Determine the (X, Y) coordinate at the center of the cell enclosing the given text.  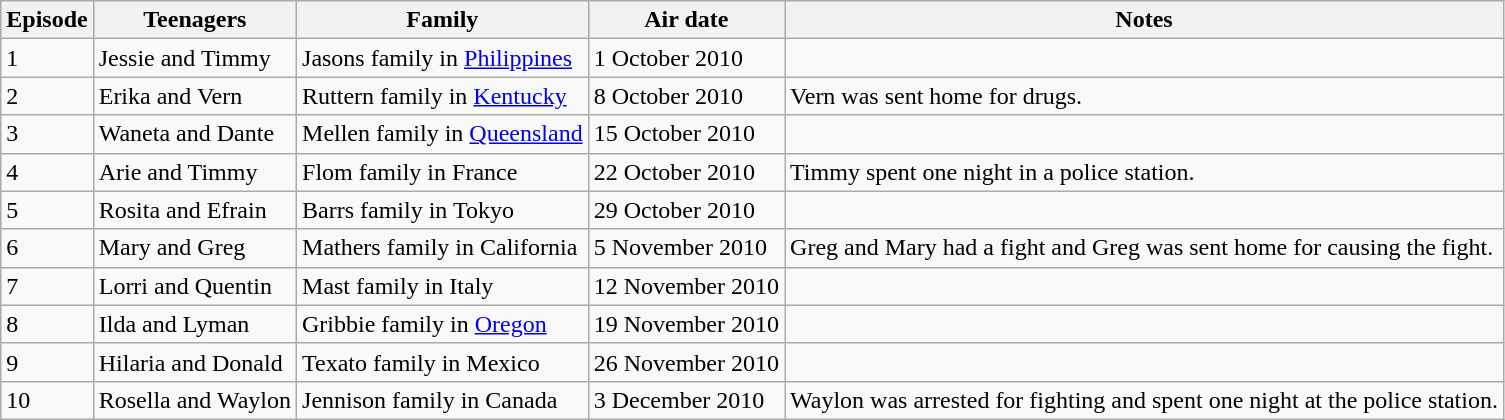
Mary and Greg (194, 248)
26 November 2010 (686, 362)
1 (47, 58)
Mast family in Italy (443, 286)
Greg and Mary had a fight and Greg was sent home for causing the fight. (1144, 248)
Ruttern family in Kentucky (443, 96)
12 November 2010 (686, 286)
Erika and Vern (194, 96)
Vern was sent home for drugs. (1144, 96)
Waneta and Dante (194, 134)
Timmy spent one night in a police station. (1144, 172)
15 October 2010 (686, 134)
Flom family in France (443, 172)
Jasons family in Philippines (443, 58)
Rosella and Waylon (194, 400)
22 October 2010 (686, 172)
3 (47, 134)
Mathers family in California (443, 248)
Hilaria and Donald (194, 362)
Waylon was arrested for fighting and spent one night at the police station. (1144, 400)
3 December 2010 (686, 400)
Jennison family in Canada (443, 400)
Lorri and Quentin (194, 286)
Ilda and Lyman (194, 324)
Episode (47, 20)
Notes (1144, 20)
Gribbie family in Oregon (443, 324)
Family (443, 20)
Arie and Timmy (194, 172)
Barrs family in Tokyo (443, 210)
2 (47, 96)
5 (47, 210)
4 (47, 172)
8 October 2010 (686, 96)
Mellen family in Queensland (443, 134)
Teenagers (194, 20)
9 (47, 362)
Rosita and Efrain (194, 210)
19 November 2010 (686, 324)
1 October 2010 (686, 58)
10 (47, 400)
Texato family in Mexico (443, 362)
Air date (686, 20)
Jessie and Timmy (194, 58)
5 November 2010 (686, 248)
8 (47, 324)
29 October 2010 (686, 210)
7 (47, 286)
6 (47, 248)
